Output the (X, Y) coordinate of the center of the cell containing the given text.  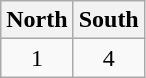
4 (108, 58)
1 (37, 58)
South (108, 20)
North (37, 20)
